Pinpoint the cell where the given text exists, returning its [X, Y] midpoint coordinate. 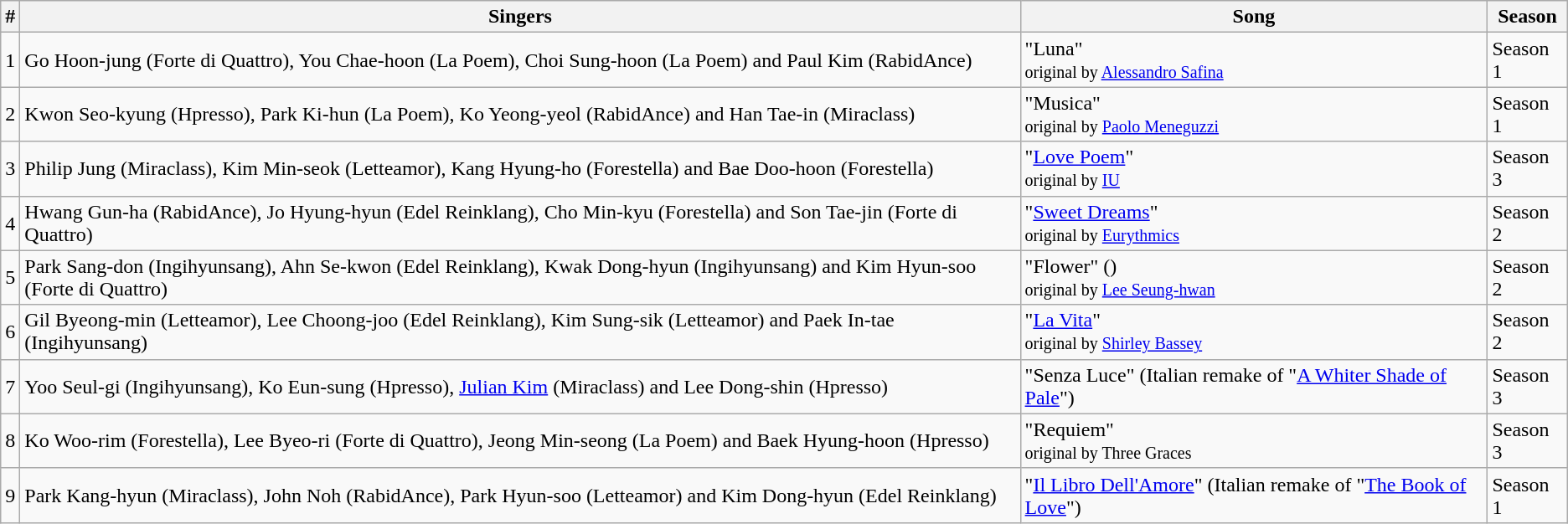
"Requiem" original by Three Graces [1254, 440]
Hwang Gun-ha (RabidAnce), Jo Hyung-hyun (Edel Reinklang), Cho Min-kyu (Forestella) and Son Tae-jin (Forte di Quattro) [520, 223]
6 [10, 331]
Song [1254, 17]
"Sweet Dreams" original by Eurythmics [1254, 223]
8 [10, 440]
9 [10, 496]
"Senza Luce" (Italian remake of "A Whiter Shade of Pale") [1254, 387]
7 [10, 387]
"La Vita" original by Shirley Bassey [1254, 331]
"Musica" original by Paolo Meneguzzi [1254, 114]
Go Hoon-jung (Forte di Quattro), You Chae-hoon (La Poem), Choi Sung-hoon (La Poem) and Paul Kim (RabidAnce) [520, 60]
Ko Woo-rim (Forestella), Lee Byeo-ri (Forte di Quattro), Jeong Min-seong (La Poem) and Baek Hyung-hoon (Hpresso) [520, 440]
"Il Libro Dell'Amore" (Italian remake of "The Book of Love") [1254, 496]
"Luna" original by Alessandro Safina [1254, 60]
3 [10, 169]
1 [10, 60]
"Flower" () original by Lee Seung-hwan [1254, 278]
"Love Poem" original by IU [1254, 169]
Yoo Seul-gi (Ingihyunsang), Ko Eun-sung (Hpresso), Julian Kim (Miraclass) and Lee Dong-shin (Hpresso) [520, 387]
4 [10, 223]
# [10, 17]
Season [1528, 17]
5 [10, 278]
Park Sang-don (Ingihyunsang), Ahn Se-kwon (Edel Reinklang), Kwak Dong-hyun (Ingihyunsang) and Kim Hyun-soo (Forte di Quattro) [520, 278]
Gil Byeong-min (Letteamor), Lee Choong-joo (Edel Reinklang), Kim Sung-sik (Letteamor) and Paek In-tae (Ingihyunsang) [520, 331]
Philip Jung (Miraclass), Kim Min-seok (Letteamor), Kang Hyung-ho (Forestella) and Bae Doo-hoon (Forestella) [520, 169]
Park Kang-hyun (Miraclass), John Noh (RabidAnce), Park Hyun-soo (Letteamor) and Kim Dong-hyun (Edel Reinklang) [520, 496]
2 [10, 114]
Singers [520, 17]
Kwon Seo-kyung (Hpresso), Park Ki-hun (La Poem), Ko Yeong-yeol (RabidAnce) and Han Tae-in (Miraclass) [520, 114]
